Output the [X, Y] coordinate of the center of the cell containing the given text.  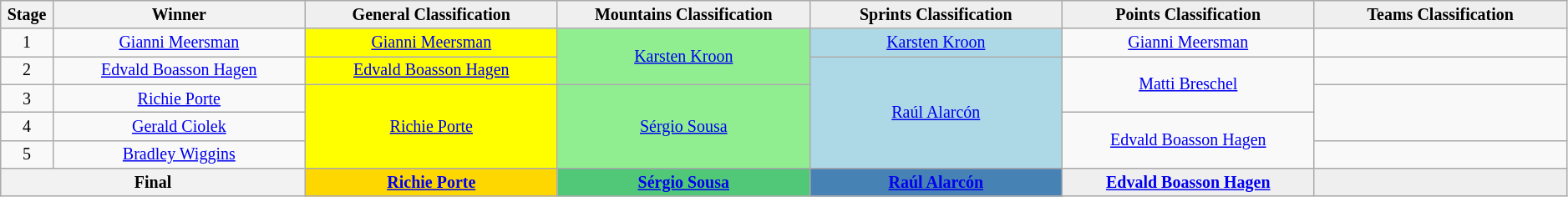
Mountains Classification [683, 15]
Winner [179, 15]
General Classification [431, 15]
Points Classification [1188, 15]
2 [27, 70]
Final [154, 182]
Stage [27, 15]
1 [27, 43]
4 [27, 127]
3 [27, 98]
Gerald Ciolek [179, 127]
Teams Classification [1440, 15]
Sprints Classification [936, 15]
Bradley Wiggins [179, 154]
5 [27, 154]
Matti Breschel [1188, 85]
